Locate the cell with the specified text and output its [x, y] center coordinate. 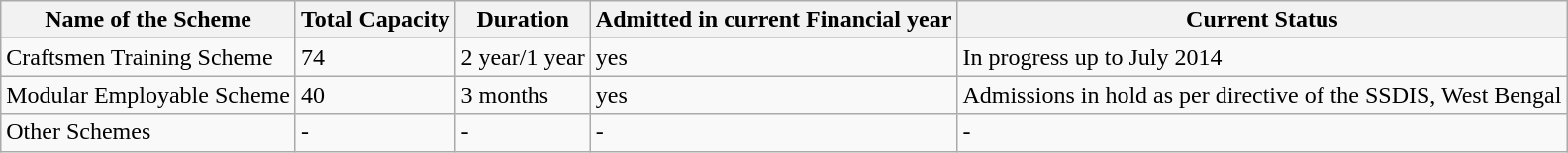
2 year/1 year [523, 57]
Admissions in hold as per directive of the SSDIS, West Bengal [1262, 95]
40 [375, 95]
Current Status [1262, 20]
Craftsmen Training Scheme [148, 57]
Name of the Scheme [148, 20]
Other Schemes [148, 132]
Total Capacity [375, 20]
Modular Employable Scheme [148, 95]
Duration [523, 20]
In progress up to July 2014 [1262, 57]
Admitted in current Financial year [774, 20]
3 months [523, 95]
74 [375, 57]
